Capture the cell that displays the provided text and extract its (X, Y) central coordinate. 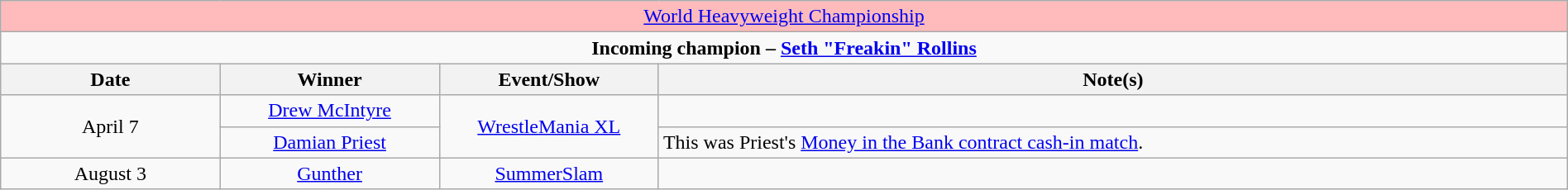
SummerSlam (549, 173)
April 7 (111, 126)
Event/Show (549, 79)
Date (111, 79)
WrestleMania XL (549, 126)
Damian Priest (329, 142)
World Heavyweight Championship (784, 17)
Incoming champion – Seth "Freakin" Rollins (784, 48)
Drew McIntyre (329, 111)
Gunther (329, 173)
August 3 (111, 173)
Winner (329, 79)
This was Priest's Money in the Bank contract cash-in match. (1113, 142)
Note(s) (1113, 79)
